Output the (X, Y) coordinate of the center of the cell containing the given text.  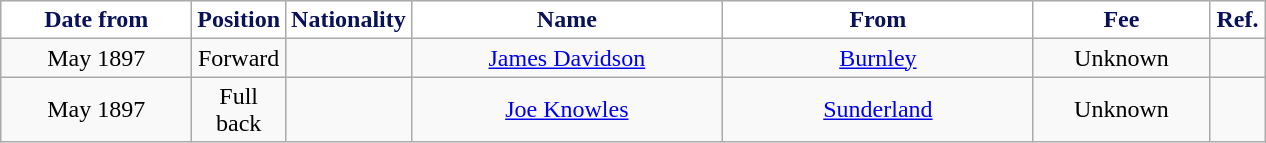
Joe Knowles (566, 110)
Date from (96, 20)
Position (239, 20)
Name (566, 20)
Sunderland (878, 110)
James Davidson (566, 58)
Forward (239, 58)
Nationality (349, 20)
Fee (1121, 20)
Ref. (1237, 20)
Full back (239, 110)
Burnley (878, 58)
From (878, 20)
